Provide the (X, Y) coordinate of the cell's center where the given text is located.  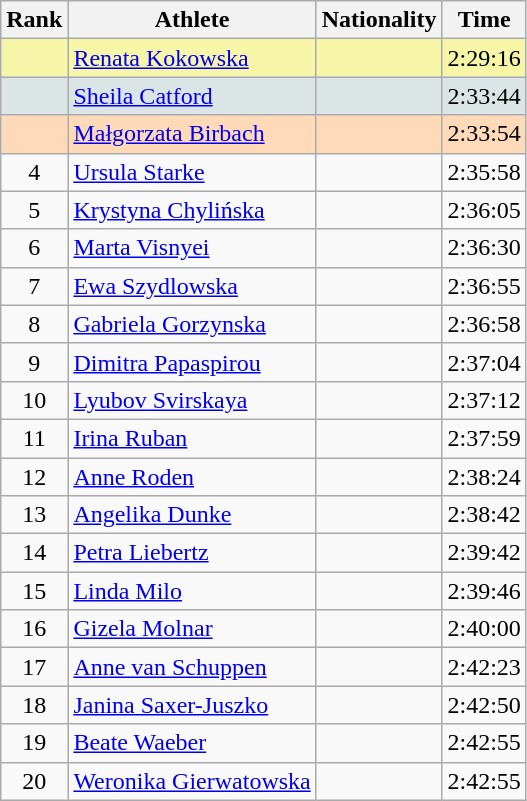
Ewa Szydlowska (192, 286)
2:38:42 (484, 515)
2:36:58 (484, 324)
8 (34, 324)
10 (34, 400)
Dimitra Papaspirou (192, 362)
2:36:30 (484, 248)
Weronika Gierwatowska (192, 781)
2:42:23 (484, 667)
2:42:50 (484, 705)
Irina Ruban (192, 438)
Renata Kokowska (192, 58)
7 (34, 286)
Linda Milo (192, 591)
Anne Roden (192, 477)
5 (34, 210)
Lyubov Svirskaya (192, 400)
16 (34, 629)
6 (34, 248)
2:40:00 (484, 629)
12 (34, 477)
Time (484, 20)
2:33:44 (484, 96)
Beate Waeber (192, 743)
13 (34, 515)
Athlete (192, 20)
2:37:59 (484, 438)
Angelika Dunke (192, 515)
Gizela Molnar (192, 629)
Sheila Catford (192, 96)
Petra Liebertz (192, 553)
Ursula Starke (192, 172)
2:33:54 (484, 134)
19 (34, 743)
2:36:05 (484, 210)
2:38:24 (484, 477)
2:37:12 (484, 400)
Krystyna Chylińska (192, 210)
17 (34, 667)
15 (34, 591)
Rank (34, 20)
Janina Saxer-Juszko (192, 705)
Małgorzata Birbach (192, 134)
2:37:04 (484, 362)
2:39:42 (484, 553)
14 (34, 553)
2:39:46 (484, 591)
Marta Visnyei (192, 248)
9 (34, 362)
2:36:55 (484, 286)
20 (34, 781)
2:35:58 (484, 172)
Gabriela Gorzynska (192, 324)
Nationality (379, 20)
2:29:16 (484, 58)
18 (34, 705)
4 (34, 172)
11 (34, 438)
Anne van Schuppen (192, 667)
